Detect which cell encompasses the target text, then output its (X, Y) center coordinate. 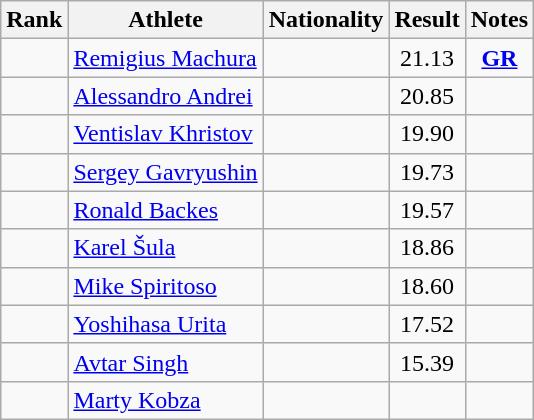
Marty Kobza (166, 400)
19.90 (427, 134)
20.85 (427, 96)
21.13 (427, 58)
18.86 (427, 248)
Karel Šula (166, 248)
Remigius Machura (166, 58)
Avtar Singh (166, 362)
Nationality (326, 20)
17.52 (427, 324)
15.39 (427, 362)
Result (427, 20)
Alessandro Andrei (166, 96)
19.73 (427, 172)
Sergey Gavryushin (166, 172)
Ronald Backes (166, 210)
Mike Spiritoso (166, 286)
Ventislav Khristov (166, 134)
GR (499, 58)
Notes (499, 20)
19.57 (427, 210)
Rank (34, 20)
Yoshihasa Urita (166, 324)
Athlete (166, 20)
18.60 (427, 286)
